Capture the cell that displays the provided text and extract its (X, Y) central coordinate. 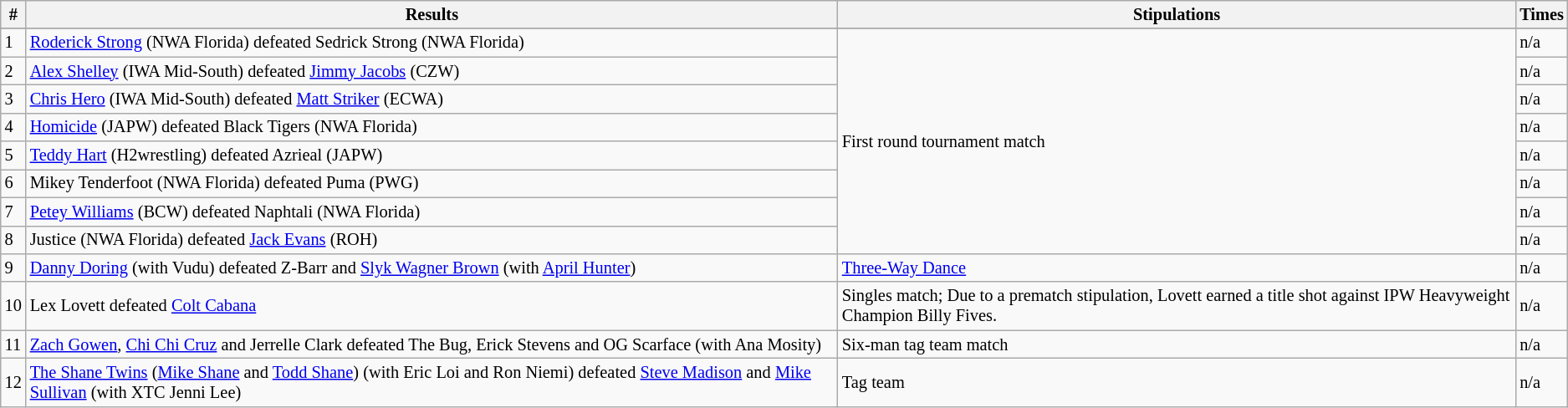
Mikey Tenderfoot (NWA Florida) defeated Puma (PWG) (432, 183)
12 (13, 382)
5 (13, 156)
1 (13, 43)
First round tournament match (1177, 140)
# (13, 14)
Danny Doring (with Vudu) defeated Z-Barr and Slyk Wagner Brown (with April Hunter) (432, 268)
Times (1542, 14)
Singles match; Due to a prematch stipulation, Lovett earned a title shot against IPW Heavyweight Champion Billy Fives. (1177, 306)
4 (13, 127)
Zach Gowen, Chi Chi Cruz and Jerrelle Clark defeated The Bug, Erick Stevens and OG Scarface (with Ana Mosity) (432, 344)
10 (13, 306)
Results (432, 14)
11 (13, 344)
Teddy Hart (H2wrestling) defeated Azrieal (JAPW) (432, 156)
Roderick Strong (NWA Florida) defeated Sedrick Strong (NWA Florida) (432, 43)
Tag team (1177, 382)
Alex Shelley (IWA Mid-South) defeated Jimmy Jacobs (CZW) (432, 71)
Lex Lovett defeated Colt Cabana (432, 306)
Stipulations (1177, 14)
Six-man tag team match (1177, 344)
2 (13, 71)
Chris Hero (IWA Mid-South) defeated Matt Striker (ECWA) (432, 99)
Homicide (JAPW) defeated Black Tigers (NWA Florida) (432, 127)
Justice (NWA Florida) defeated Jack Evans (ROH) (432, 240)
Petey Williams (BCW) defeated Naphtali (NWA Florida) (432, 212)
The Shane Twins (Mike Shane and Todd Shane) (with Eric Loi and Ron Niemi) defeated Steve Madison and Mike Sullivan (with XTC Jenni Lee) (432, 382)
6 (13, 183)
8 (13, 240)
3 (13, 99)
9 (13, 268)
Three-Way Dance (1177, 268)
7 (13, 212)
